Capture the cell that displays the provided text and extract its (x, y) central coordinate. 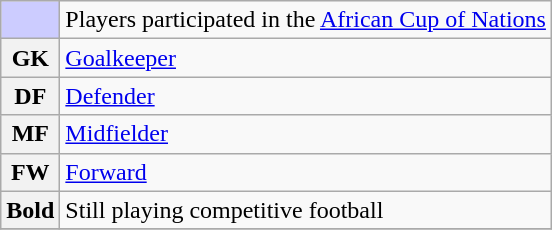
Bold (30, 210)
Midfielder (306, 134)
FW (30, 172)
Forward (306, 172)
DF (30, 96)
Goalkeeper (306, 58)
Players participated in the African Cup of Nations (306, 20)
MF (30, 134)
Defender (306, 96)
Still playing competitive football (306, 210)
GK (30, 58)
